For the text-containing cell, return its midpoint in [X, Y] coordinate format. 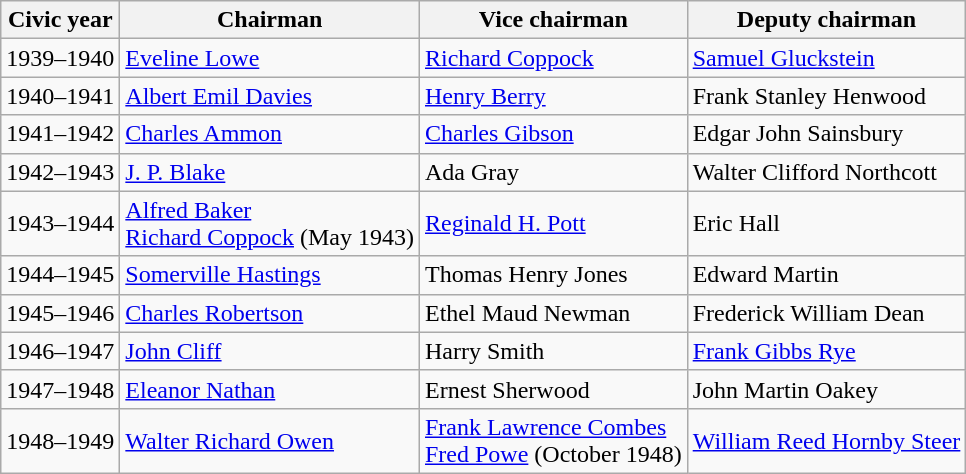
Charles Gibson [553, 134]
William Reed Hornby Steer [826, 440]
John Cliff [270, 351]
Walter Clifford Northcott [826, 172]
Charles Ammon [270, 134]
Deputy chairman [826, 20]
1946–1947 [60, 351]
Reginald H. Pott [553, 224]
Ethel Maud Newman [553, 313]
Ada Gray [553, 172]
1942–1943 [60, 172]
Albert Emil Davies [270, 96]
1943–1944 [60, 224]
Somerville Hastings [270, 275]
Frank Stanley Henwood [826, 96]
1940–1941 [60, 96]
Eric Hall [826, 224]
Eveline Lowe [270, 58]
Vice chairman [553, 20]
Eleanor Nathan [270, 389]
Alfred Baker Richard Coppock (May 1943) [270, 224]
1939–1940 [60, 58]
1941–1942 [60, 134]
Civic year [60, 20]
Samuel Gluckstein [826, 58]
1945–1946 [60, 313]
Thomas Henry Jones [553, 275]
Frank Lawrence CombesFred Powe (October 1948) [553, 440]
Frederick William Dean [826, 313]
John Martin Oakey [826, 389]
1948–1949 [60, 440]
Richard Coppock [553, 58]
Frank Gibbs Rye [826, 351]
Harry Smith [553, 351]
1944–1945 [60, 275]
Walter Richard Owen [270, 440]
Edward Martin [826, 275]
Henry Berry [553, 96]
Charles Robertson [270, 313]
Edgar John Sainsbury [826, 134]
J. P. Blake [270, 172]
1947–1948 [60, 389]
Chairman [270, 20]
Ernest Sherwood [553, 389]
